For the text-containing cell, return its midpoint in (X, Y) coordinate format. 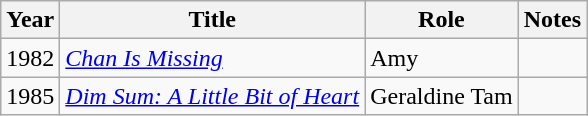
1985 (30, 96)
Notes (552, 20)
Geraldine Tam (442, 96)
1982 (30, 58)
Role (442, 20)
Year (30, 20)
Amy (442, 58)
Chan Is Missing (212, 58)
Title (212, 20)
Dim Sum: A Little Bit of Heart (212, 96)
